Detect which cell encompasses the target text, then output its (X, Y) center coordinate. 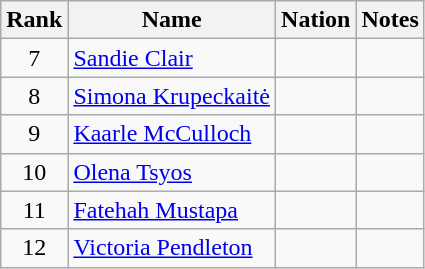
Notes (390, 20)
Simona Krupeckaitė (172, 96)
10 (34, 172)
Fatehah Mustapa (172, 210)
Name (172, 20)
Victoria Pendleton (172, 248)
9 (34, 134)
7 (34, 58)
Kaarle McCulloch (172, 134)
Sandie Clair (172, 58)
Nation (316, 20)
11 (34, 210)
Olena Tsyos (172, 172)
12 (34, 248)
Rank (34, 20)
8 (34, 96)
